Find where the given text appears and provide that cell's center as (X, Y) coordinate. 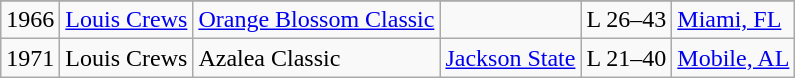
L 21–40 (626, 58)
Mobile, AL (734, 58)
Miami, FL (734, 20)
Azalea Classic (316, 58)
Jackson State (510, 58)
1966 (30, 20)
1971 (30, 58)
L 26–43 (626, 20)
Orange Blossom Classic (316, 20)
